Return the (x, y) coordinate for the center point of the cell that contains the specified text.  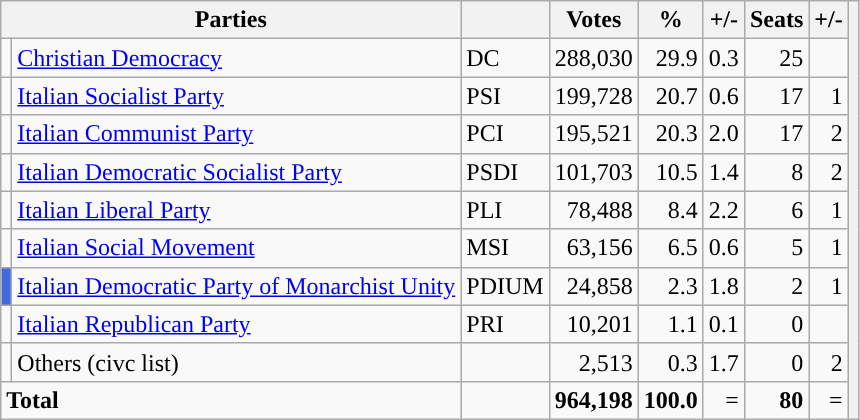
80 (776, 400)
1.8 (724, 286)
Italian Socialist Party (236, 96)
24,858 (594, 286)
PLI (505, 210)
25 (776, 58)
Others (civc list) (236, 362)
PDIUM (505, 286)
PCI (505, 134)
8.4 (670, 210)
Italian Liberal Party (236, 210)
199,728 (594, 96)
6.5 (670, 248)
Italian Social Movement (236, 248)
0.1 (724, 324)
Seats (776, 20)
2.3 (670, 286)
Italian Republican Party (236, 324)
MSI (505, 248)
PRI (505, 324)
1.4 (724, 172)
101,703 (594, 172)
Italian Democratic Socialist Party (236, 172)
63,156 (594, 248)
Total (231, 400)
8 (776, 172)
78,488 (594, 210)
2,513 (594, 362)
Italian Democratic Party of Monarchist Unity (236, 286)
Italian Communist Party (236, 134)
20.3 (670, 134)
PSDI (505, 172)
Christian Democracy (236, 58)
1.1 (670, 324)
20.7 (670, 96)
Parties (231, 20)
2.2 (724, 210)
964,198 (594, 400)
10,201 (594, 324)
DC (505, 58)
100.0 (670, 400)
5 (776, 248)
6 (776, 210)
PSI (505, 96)
10.5 (670, 172)
29.9 (670, 58)
Votes (594, 20)
195,521 (594, 134)
1.7 (724, 362)
2.0 (724, 134)
288,030 (594, 58)
% (670, 20)
